Determine the (X, Y) coordinate at the center of the cell enclosing the given text.  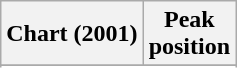
Chart (2001) (72, 34)
Peakposition (189, 34)
